Search for the cell housing the specified text and yield its (X, Y) center coordinate. 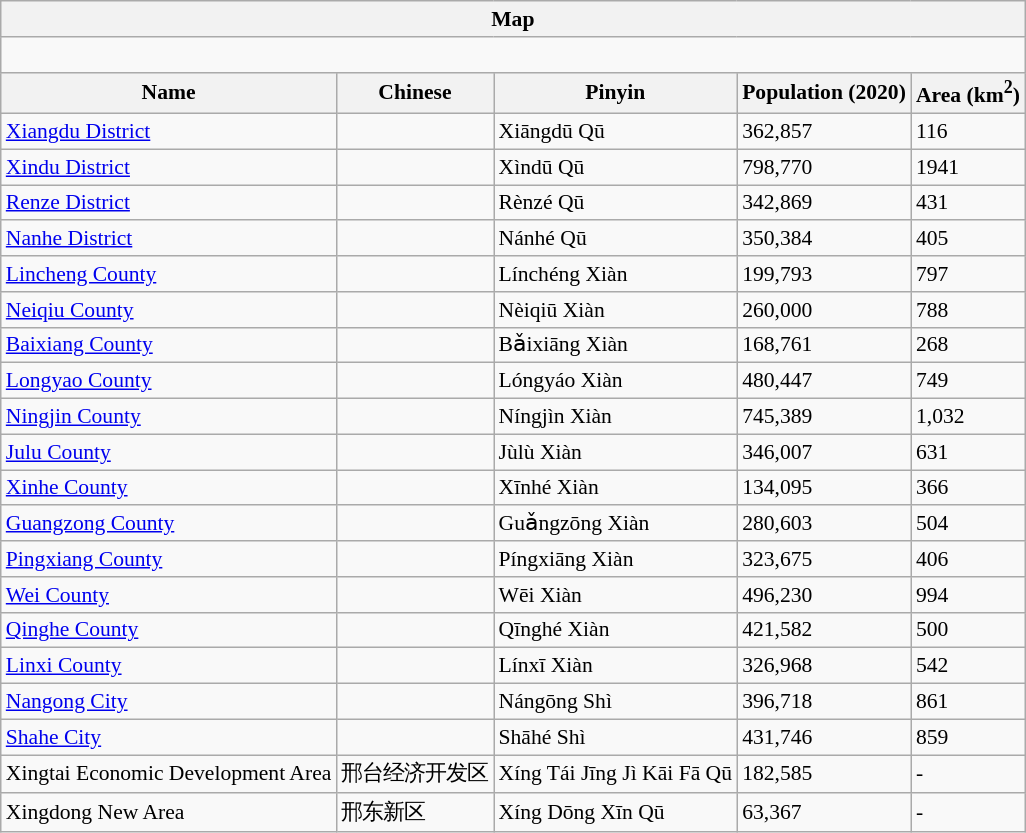
Wēi Xiàn (616, 595)
350,384 (824, 239)
Rènzé Qū (616, 203)
Xīnhé Xiàn (616, 488)
Shāhé Shì (616, 737)
邢东新区 (414, 814)
500 (968, 630)
431 (968, 203)
Xinhe County (169, 488)
268 (968, 345)
1,032 (968, 417)
Wei County (169, 595)
406 (968, 559)
Lincheng County (169, 274)
Lóngyáo Xiàn (616, 381)
116 (968, 132)
749 (968, 381)
Nèiqiū Xiàn (616, 310)
Renze District (169, 203)
366 (968, 488)
134,095 (824, 488)
Qīnghé Xiàn (616, 630)
Xindu District (169, 167)
326,968 (824, 666)
Shahe City (169, 737)
182,585 (824, 774)
Xíng Dōng Xīn Qū (616, 814)
421,582 (824, 630)
Longyao County (169, 381)
Xiangdu District (169, 132)
Bǎixiāng Xiàn (616, 345)
168,761 (824, 345)
Nángōng Shì (616, 702)
362,857 (824, 132)
Xíng Tái Jīng Jì Kāi Fā Qū (616, 774)
Níngjìn Xiàn (616, 417)
323,675 (824, 559)
Línxī Xiàn (616, 666)
邢台经济开发区 (414, 774)
Guǎngzōng Xiàn (616, 524)
631 (968, 452)
431,746 (824, 737)
Area (km2) (968, 92)
199,793 (824, 274)
496,230 (824, 595)
859 (968, 737)
Xìndū Qū (616, 167)
1941 (968, 167)
Nangong City (169, 702)
Qinghe County (169, 630)
Nanhe District (169, 239)
994 (968, 595)
396,718 (824, 702)
Population (2020) (824, 92)
Xingdong New Area (169, 814)
Chinese (414, 92)
Pinyin (616, 92)
788 (968, 310)
Baixiang County (169, 345)
Nánhé Qū (616, 239)
280,603 (824, 524)
Julu County (169, 452)
Pingxiang County (169, 559)
861 (968, 702)
Línchéng Xiàn (616, 274)
Jùlù Xiàn (616, 452)
745,389 (824, 417)
480,447 (824, 381)
Guangzong County (169, 524)
Neiqiu County (169, 310)
797 (968, 274)
Map (513, 19)
Xiāngdū Qū (616, 132)
Píngxiāng Xiàn (616, 559)
260,000 (824, 310)
504 (968, 524)
63,367 (824, 814)
Linxi County (169, 666)
346,007 (824, 452)
798,770 (824, 167)
Ningjin County (169, 417)
405 (968, 239)
542 (968, 666)
342,869 (824, 203)
Xingtai Economic Development Area (169, 774)
Name (169, 92)
